Pinpoint the cell where the given text exists, returning its (x, y) midpoint coordinate. 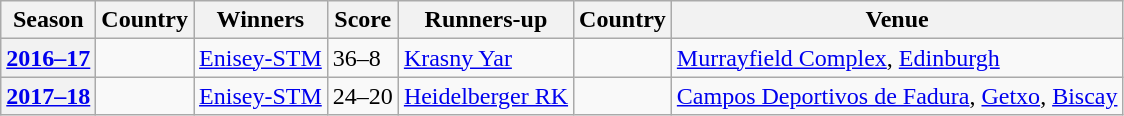
Winners (261, 20)
Krasny Yar (486, 58)
Heidelberger RK (486, 96)
24–20 (362, 96)
Campos Deportivos de Fadura, Getxo, Biscay (897, 96)
2016–17 (48, 58)
Score (362, 20)
Runners-up (486, 20)
Venue (897, 20)
36–8 (362, 58)
Season (48, 20)
Murrayfield Complex, Edinburgh (897, 58)
2017–18 (48, 96)
